Capture the cell that displays the provided text and extract its (X, Y) central coordinate. 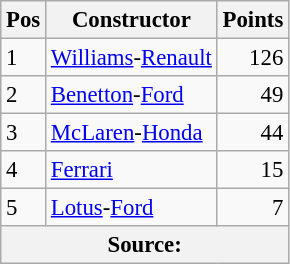
7 (252, 208)
Williams-Renault (132, 58)
1 (24, 58)
Constructor (132, 20)
Source: (145, 245)
Pos (24, 20)
Points (252, 20)
44 (252, 133)
4 (24, 170)
2 (24, 95)
15 (252, 170)
Ferrari (132, 170)
Lotus-Ford (132, 208)
3 (24, 133)
McLaren-Honda (132, 133)
5 (24, 208)
49 (252, 95)
126 (252, 58)
Benetton-Ford (132, 95)
